Find where the given text appears and provide that cell's center as [x, y] coordinate. 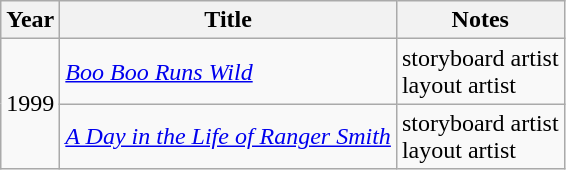
Notes [480, 20]
Year [30, 20]
Title [228, 20]
A Day in the Life of Ranger Smith [228, 136]
1999 [30, 104]
Boo Boo Runs Wild [228, 72]
